Return the (x, y) coordinate for the center point of the cell that contains the specified text.  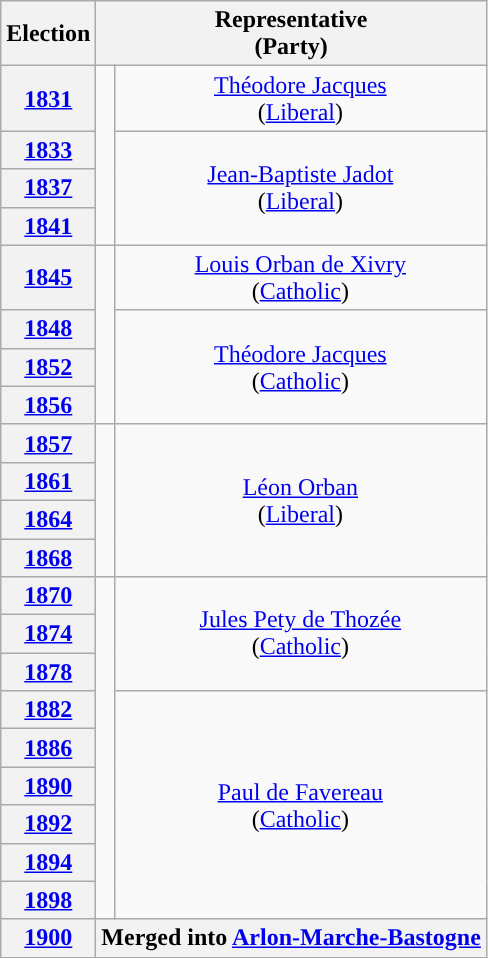
1848 (48, 329)
1870 (48, 596)
Léon Orban(Liberal) (300, 500)
Jules Pety de Thozée(Catholic) (300, 634)
Jean-Baptiste Jadot(Liberal) (300, 188)
1856 (48, 405)
1841 (48, 226)
1892 (48, 824)
1831 (48, 98)
Théodore Jacques(Catholic) (300, 367)
1894 (48, 862)
1837 (48, 188)
1852 (48, 367)
Representative(Party) (292, 34)
1833 (48, 150)
Louis Orban de Xivry(Catholic) (300, 278)
1845 (48, 278)
1882 (48, 710)
Merged into Arlon-Marche-Bastogne (292, 938)
Paul de Favereau(Catholic) (300, 805)
1900 (48, 938)
1878 (48, 672)
1886 (48, 748)
Election (48, 34)
1890 (48, 786)
1874 (48, 634)
1864 (48, 519)
1868 (48, 557)
1861 (48, 481)
Théodore Jacques(Liberal) (300, 98)
1898 (48, 900)
1857 (48, 443)
